Locate the cell with the specified text and output its [x, y] center coordinate. 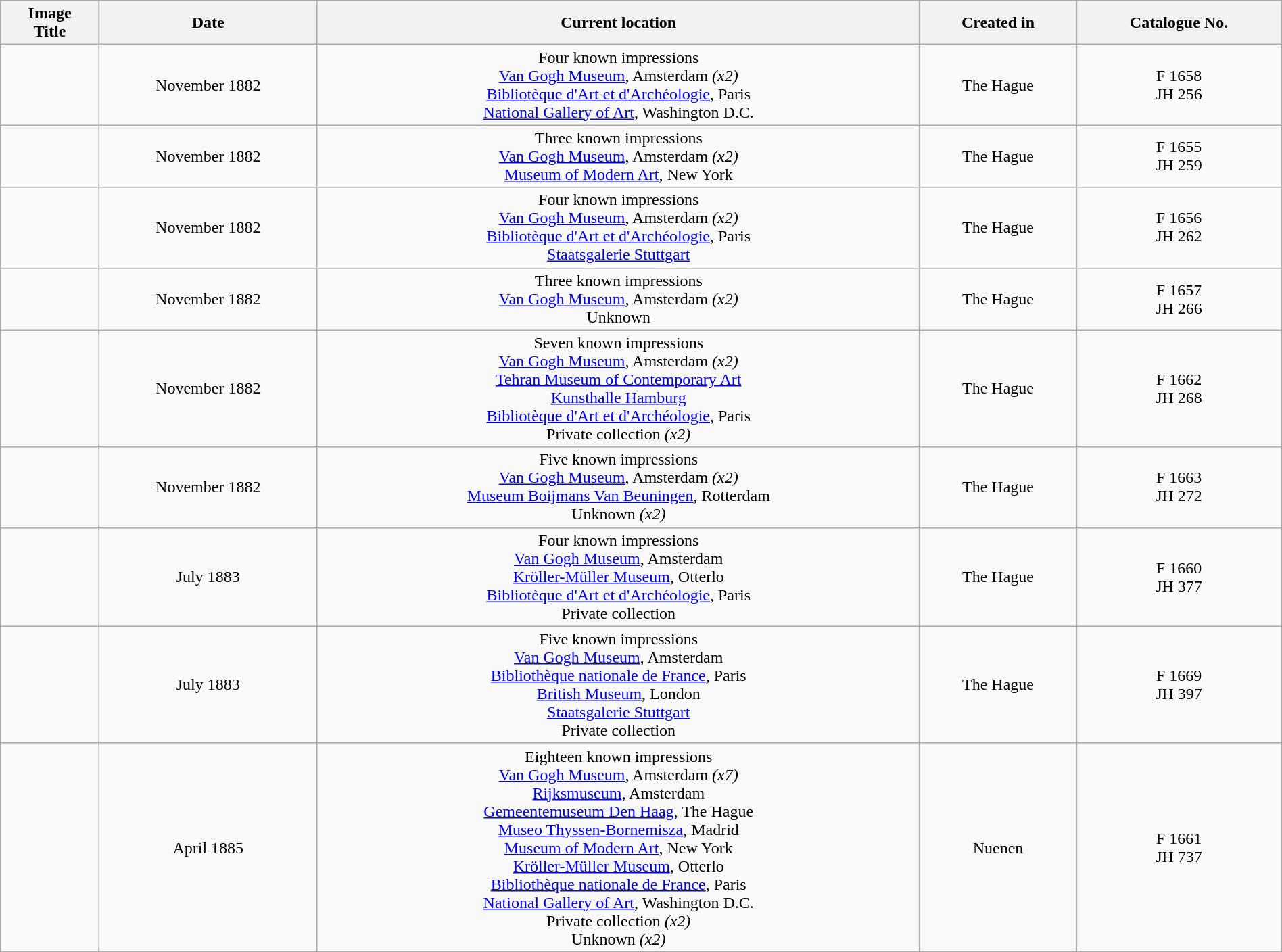
F 1669JH 397 [1179, 684]
Four known impressionsVan Gogh Museum, AmsterdamKröller-Müller Museum, OtterloBibliotèque d'Art et d'Archéologie, ParisPrivate collection [618, 577]
April 1885 [208, 847]
F 1662JH 268 [1179, 388]
Four known impressionsVan Gogh Museum, Amsterdam (x2)Bibliotèque d'Art et d'Archéologie, ParisNational Gallery of Art, Washington D.C. [618, 85]
Date [208, 23]
F 1657JH 266 [1179, 299]
Four known impressionsVan Gogh Museum, Amsterdam (x2)Bibliotèque d'Art et d'Archéologie, ParisStaatsgalerie Stuttgart [618, 227]
F 1658JH 256 [1179, 85]
Created in [998, 23]
F 1663JH 272 [1179, 487]
Current location [618, 23]
Nuenen [998, 847]
Three known impressionsVan Gogh Museum, Amsterdam (x2)Unknown [618, 299]
Three known impressionsVan Gogh Museum, Amsterdam (x2)Museum of Modern Art, New York [618, 156]
Five known impressionsVan Gogh Museum, Amsterdam (x2)Museum Boijmans Van Beuningen, RotterdamUnknown (x2) [618, 487]
ImageTitle [50, 23]
F 1661JH 737 [1179, 847]
F 1656JH 262 [1179, 227]
F 1655JH 259 [1179, 156]
F 1660JH 377 [1179, 577]
Catalogue No. [1179, 23]
